Capture the cell that displays the provided text and extract its [x, y] central coordinate. 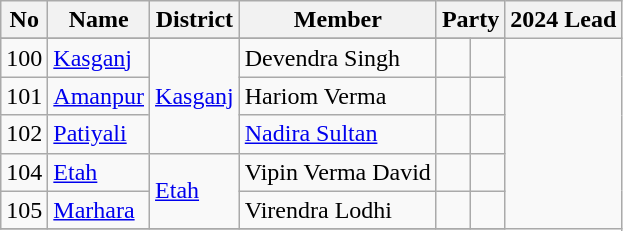
Devendra Singh [338, 58]
Virendra Lodhi [338, 210]
100 [24, 58]
District [195, 20]
Patiyali [99, 134]
Amanpur [99, 96]
Nadira Sultan [338, 134]
Member [338, 20]
102 [24, 134]
Hariom Verma [338, 96]
Name [99, 20]
No [24, 20]
Vipin Verma David [338, 172]
2024 Lead [564, 20]
105 [24, 210]
101 [24, 96]
Marhara [99, 210]
Party [470, 20]
104 [24, 172]
